Provide the (x, y) coordinate of the cell's center where the given text is located.  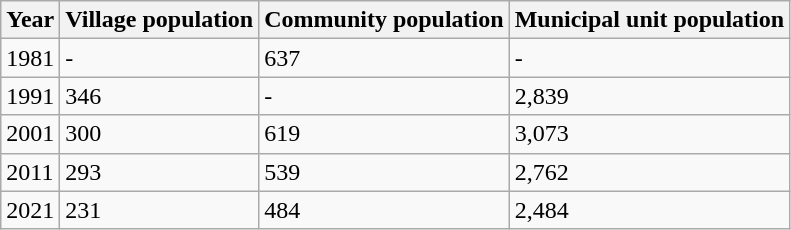
231 (160, 210)
2,839 (649, 96)
1991 (30, 96)
2,484 (649, 210)
3,073 (649, 134)
637 (384, 58)
346 (160, 96)
300 (160, 134)
2011 (30, 172)
1981 (30, 58)
484 (384, 210)
2001 (30, 134)
Municipal unit population (649, 20)
293 (160, 172)
539 (384, 172)
Community population (384, 20)
Village population (160, 20)
2,762 (649, 172)
619 (384, 134)
2021 (30, 210)
Year (30, 20)
